Provide the (x, y) coordinate of the cell's center where the given text is located.  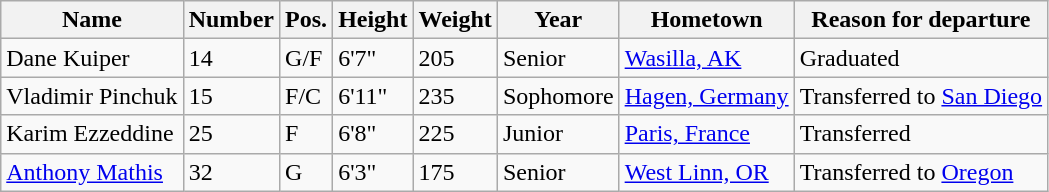
Junior (558, 134)
Transferred to San Diego (920, 96)
Reason for departure (920, 20)
G (306, 172)
32 (231, 172)
Weight (455, 20)
Wasilla, AK (706, 58)
Name (92, 20)
Height (373, 20)
Hometown (706, 20)
6'7" (373, 58)
F (306, 134)
Karim Ezzeddine (92, 134)
15 (231, 96)
175 (455, 172)
West Linn, OR (706, 172)
6'3" (373, 172)
25 (231, 134)
Graduated (920, 58)
G/F (306, 58)
Vladimir Pinchuk (92, 96)
235 (455, 96)
6'11" (373, 96)
Transferred (920, 134)
225 (455, 134)
Hagen, Germany (706, 96)
Year (558, 20)
205 (455, 58)
14 (231, 58)
Anthony Mathis (92, 172)
Number (231, 20)
Transferred to Oregon (920, 172)
Sophomore (558, 96)
Paris, France (706, 134)
Dane Kuiper (92, 58)
6'8" (373, 134)
F/C (306, 96)
Pos. (306, 20)
